Detect which cell encompasses the target text, then output its [x, y] center coordinate. 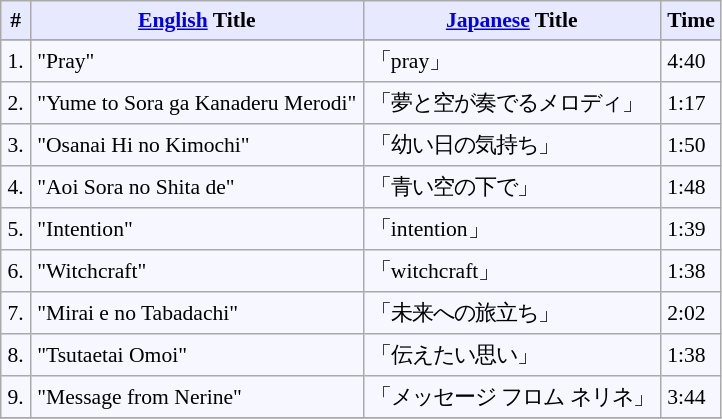
1:50 [690, 145]
"Osanai Hi no Kimochi" [196, 145]
1:17 [690, 103]
「未来への旅立ち」 [512, 313]
「pray」 [512, 61]
1. [16, 61]
9. [16, 397]
「青い空の下で」 [512, 187]
「witchcraft」 [512, 271]
"Message from Nerine" [196, 397]
# [16, 20]
1:39 [690, 229]
English Title [196, 20]
「伝えたい思い」 [512, 355]
3:44 [690, 397]
1:48 [690, 187]
Japanese Title [512, 20]
6. [16, 271]
4. [16, 187]
4:40 [690, 61]
"Witchcraft" [196, 271]
"Pray" [196, 61]
7. [16, 313]
「メッセージ フロム ネリネ」 [512, 397]
2:02 [690, 313]
"Tsutaetai Omoi" [196, 355]
Time [690, 20]
5. [16, 229]
"Intention" [196, 229]
"Yume to Sora ga Kanaderu Merodi" [196, 103]
3. [16, 145]
「幼い日の気持ち」 [512, 145]
「intention」 [512, 229]
「夢と空が奏でるメロディ」 [512, 103]
"Aoi Sora no Shita de" [196, 187]
8. [16, 355]
2. [16, 103]
"Mirai e no Tabadachi" [196, 313]
